Identify which cell holds the provided text, then report its (X, Y) central coordinate. 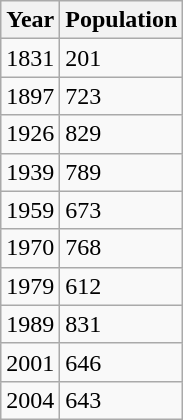
1939 (30, 172)
1970 (30, 248)
1897 (30, 96)
829 (122, 134)
612 (122, 286)
768 (122, 248)
1831 (30, 58)
201 (122, 58)
723 (122, 96)
646 (122, 362)
1989 (30, 324)
789 (122, 172)
643 (122, 400)
1979 (30, 286)
Year (30, 20)
2004 (30, 400)
2001 (30, 362)
1959 (30, 210)
Population (122, 20)
673 (122, 210)
1926 (30, 134)
831 (122, 324)
